Detect which cell encompasses the target text, then output its [x, y] center coordinate. 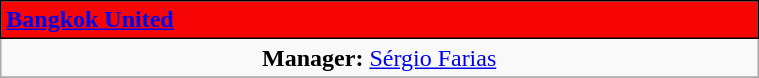
Bangkok United [380, 20]
Manager: Sérgio Farias [380, 58]
